Return (X, Y) of the center of cell containing provided text 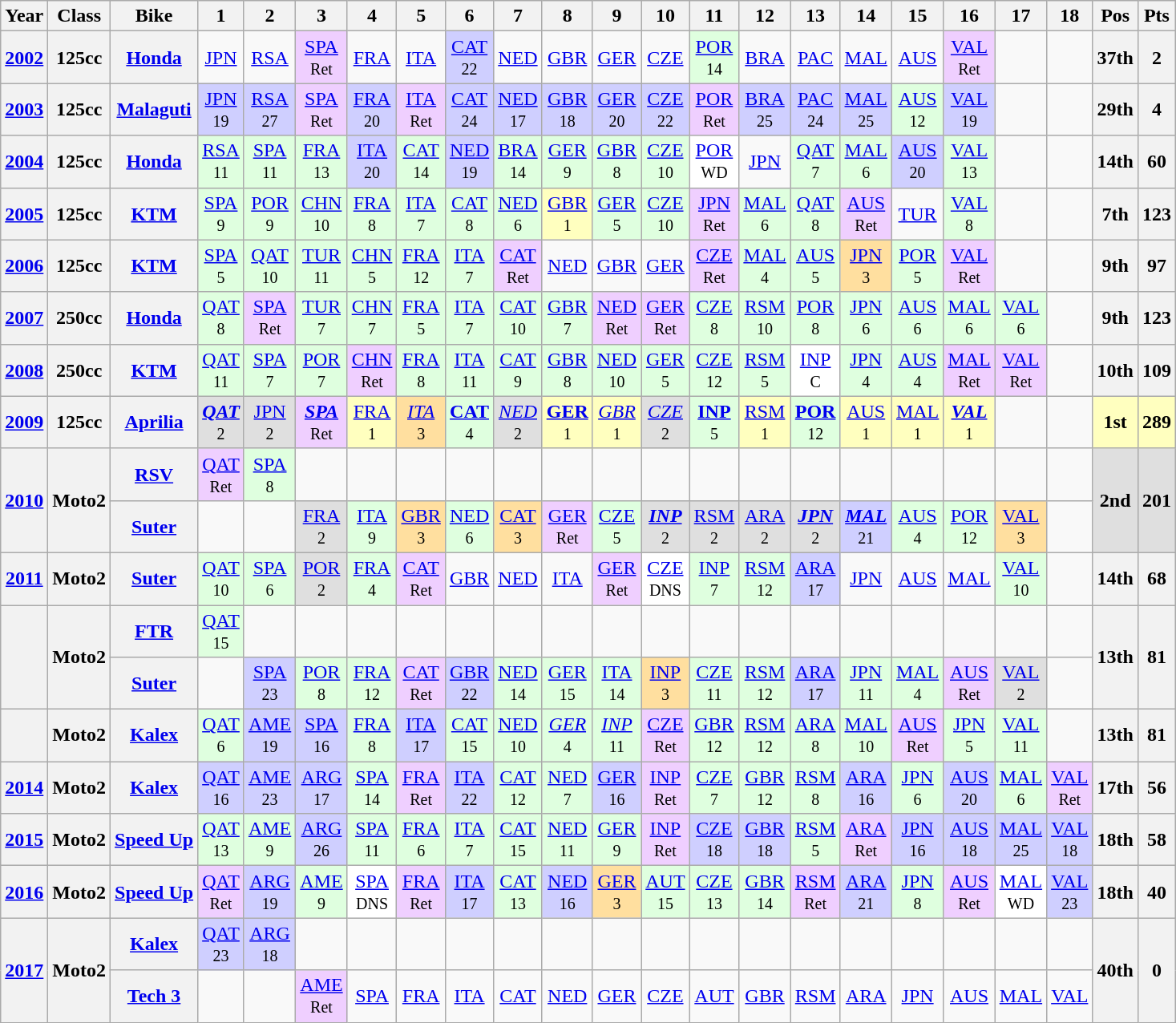
INP2 (665, 526)
NED2 (518, 422)
BRA (765, 58)
2011 (24, 579)
17 (1020, 16)
SPA14 (372, 787)
2007 (24, 317)
58 (1156, 840)
Pts (1156, 16)
CAT4 (469, 422)
ARG19 (269, 892)
12 (765, 16)
CZE18 (714, 840)
QAT7 (815, 162)
ARG18 (269, 944)
2010 (24, 500)
SPADNS (372, 892)
MAL1 (917, 422)
INP11 (616, 736)
CAT8 (469, 213)
FRA13 (321, 162)
ITA22 (469, 787)
AMERet (321, 996)
6 (469, 16)
SPA6 (269, 579)
CZE12 (714, 370)
GBR3 (421, 526)
GER1 (568, 422)
18 (1069, 16)
10 (665, 16)
CZEDNS (665, 579)
CHNRet (372, 370)
VAL6 (1020, 317)
0 (1156, 970)
RSA (269, 58)
1st (1115, 422)
QAT15 (221, 630)
TUR7 (321, 317)
QAT11 (221, 370)
FRA1 (372, 422)
2005 (24, 213)
POR14 (714, 58)
Tech 3 (154, 996)
PORWD (714, 162)
CHN7 (372, 317)
CAT22 (469, 58)
JPN8 (917, 892)
40th (1115, 970)
AUS5 (815, 266)
RSA11 (221, 162)
MAL10 (866, 736)
CAT12 (518, 787)
FRA2 (321, 526)
CAT13 (518, 892)
SPA5 (221, 266)
8 (568, 16)
VAL8 (969, 213)
GBR7 (568, 317)
NED14 (518, 683)
2nd (1115, 500)
40 (1156, 892)
INP5 (714, 422)
CAT3 (518, 526)
FTR (154, 630)
MALRet (969, 370)
2009 (24, 422)
POR2 (321, 579)
ITA9 (372, 526)
VAL23 (1069, 892)
CZE22 (665, 109)
2015 (24, 840)
JPN4 (866, 370)
AUS18 (969, 840)
16 (969, 16)
MALWD (1020, 892)
56 (1156, 787)
BRA25 (765, 109)
15 (917, 16)
RSV (154, 475)
ITA14 (616, 683)
GER15 (568, 683)
VAL10 (1020, 579)
NED11 (568, 840)
QAT13 (221, 840)
POR9 (269, 213)
7th (1115, 213)
RSM (815, 996)
13 (815, 16)
CAT9 (518, 370)
60 (1156, 162)
JPN11 (866, 683)
ARG26 (321, 840)
RSA27 (269, 109)
CZE7 (714, 787)
VAL2 (1020, 683)
ARA (866, 996)
14 (866, 16)
CAT14 (421, 162)
NED7 (568, 787)
SPA9 (221, 213)
2008 (24, 370)
Class (79, 16)
ITA11 (469, 370)
TUR11 (321, 266)
9 (616, 16)
CAT24 (469, 109)
AUS6 (917, 317)
ARARet (866, 840)
JPNRet (714, 213)
AUT15 (665, 892)
FRA4 (372, 579)
37th (1115, 58)
2006 (24, 266)
FRA6 (421, 840)
RSM10 (765, 317)
GER3 (616, 892)
BRA14 (518, 162)
CHN5 (372, 266)
ITA20 (372, 162)
RSM1 (765, 422)
AME19 (269, 736)
RSM2 (714, 526)
TUR (917, 213)
NED19 (469, 162)
17th (1115, 787)
SPA7 (269, 370)
68 (1156, 579)
ARA2 (765, 526)
POR5 (917, 266)
Aprilia (154, 422)
2004 (24, 162)
Year (24, 16)
INP3 (665, 683)
ITARet (421, 109)
GER20 (616, 109)
VAL13 (969, 162)
VAL3 (1020, 526)
AME23 (269, 787)
109 (1156, 370)
3 (321, 16)
2016 (24, 892)
NEDRet (616, 317)
RSM8 (815, 787)
PORRet (714, 109)
QAT2 (221, 422)
Pos (1115, 16)
JPN3 (866, 266)
2002 (24, 58)
INPC (815, 370)
ARA8 (815, 736)
GER16 (616, 787)
AUT (714, 996)
CZE8 (714, 317)
5 (421, 16)
ITA3 (421, 422)
ARA21 (866, 892)
AUS12 (917, 109)
SPA (372, 996)
ARA16 (866, 787)
QAT23 (221, 944)
FRA5 (421, 317)
CAT (518, 996)
VAL (1069, 996)
INP7 (714, 579)
VAL1 (969, 422)
QAT6 (221, 736)
11 (714, 16)
NED17 (518, 109)
Bike (154, 16)
7 (518, 16)
CZE11 (714, 683)
GER4 (568, 736)
CZE2 (665, 422)
SPA23 (269, 683)
FRA20 (372, 109)
1 (221, 16)
97 (1156, 266)
QAT16 (221, 787)
GBR14 (765, 892)
2017 (24, 970)
10th (1115, 370)
2003 (24, 109)
289 (1156, 422)
GBR22 (469, 683)
CZE5 (616, 526)
MAL21 (866, 526)
Malaguti (154, 109)
JPN19 (221, 109)
29th (1115, 109)
JPN5 (969, 736)
NED16 (568, 892)
AUS1 (866, 422)
CAT10 (518, 317)
CZE13 (714, 892)
POR7 (321, 370)
ARG17 (321, 787)
VAL19 (969, 109)
VAL11 (1020, 736)
VAL18 (1069, 840)
SPA8 (269, 475)
CHN10 (321, 213)
JPN16 (917, 840)
PAC24 (815, 109)
2014 (24, 787)
SPA16 (321, 736)
201 (1156, 500)
PAC (815, 58)
RSMRet (815, 892)
